Pinpoint the cell where the given text exists, returning its (X, Y) midpoint coordinate. 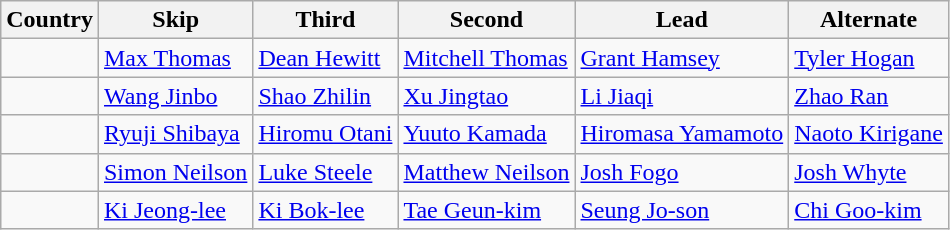
Shao Zhilin (326, 96)
Simon Neilson (175, 172)
Chi Goo-kim (869, 210)
Naoto Kirigane (869, 134)
Hiromu Otani (326, 134)
Yuuto Kamada (486, 134)
Luke Steele (326, 172)
Ki Jeong-lee (175, 210)
Li Jiaqi (682, 96)
Zhao Ran (869, 96)
Second (486, 20)
Wang Jinbo (175, 96)
Alternate (869, 20)
Dean Hewitt (326, 58)
Ryuji Shibaya (175, 134)
Lead (682, 20)
Josh Fogo (682, 172)
Matthew Neilson (486, 172)
Grant Hamsey (682, 58)
Hiromasa Yamamoto (682, 134)
Seung Jo-son (682, 210)
Ki Bok-lee (326, 210)
Max Thomas (175, 58)
Xu Jingtao (486, 96)
Josh Whyte (869, 172)
Skip (175, 20)
Tyler Hogan (869, 58)
Country (50, 20)
Tae Geun-kim (486, 210)
Third (326, 20)
Mitchell Thomas (486, 58)
